Search for the cell housing the specified text and yield its [X, Y] center coordinate. 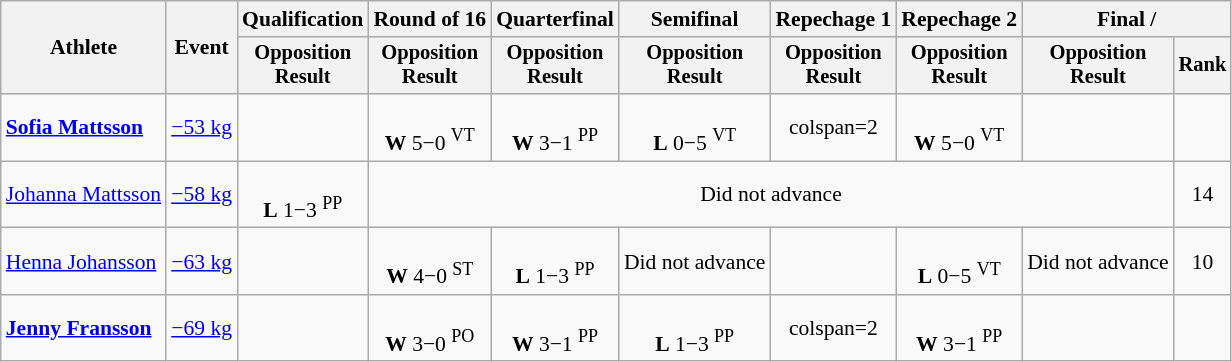
Round of 16 [430, 19]
Jenny Fransson [84, 328]
W 4−0 ST [430, 262]
Sofia Mattsson [84, 128]
Johanna Mattsson [84, 194]
Rank [1203, 66]
W 3−0 PO [430, 328]
Final / [1126, 19]
14 [1203, 194]
Semifinal [695, 19]
Repechage 1 [833, 19]
Henna Johansson [84, 262]
10 [1203, 262]
Event [202, 48]
−53 kg [202, 128]
−63 kg [202, 262]
Qualification [302, 19]
Quarterfinal [555, 19]
−58 kg [202, 194]
−69 kg [202, 328]
Athlete [84, 48]
Repechage 2 [959, 19]
